Provide the (x, y) coordinate of the cell's center where the given text is located.  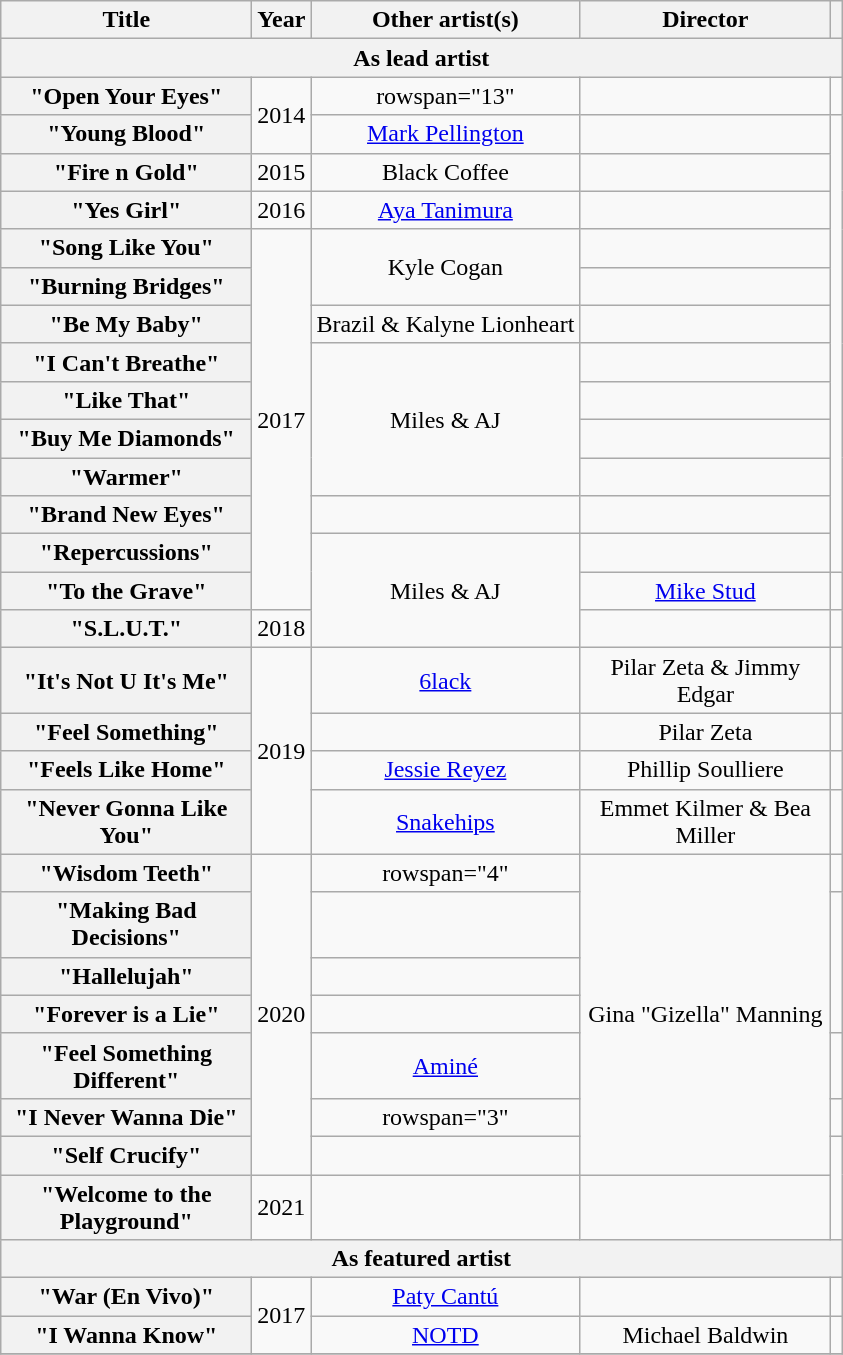
"Fire n Gold" (126, 172)
Jessie Reyez (446, 770)
6lack (446, 680)
"Song Like You" (126, 248)
"Self Crucify" (126, 1155)
Pilar Zeta & Jimmy Edgar (706, 680)
Aya Tanimura (446, 210)
"I Wanna Know" (126, 1335)
Phillip Soulliere (706, 770)
rowspan="4" (446, 873)
"Feel Something Different" (126, 1066)
Pilar Zeta (706, 732)
2018 (282, 629)
Mark Pellington (446, 134)
Michael Baldwin (706, 1335)
Director (706, 20)
As featured artist (422, 1259)
Gina "Gizella" Manning (706, 1014)
Kyle Cogan (446, 267)
"Buy Me Diamonds" (126, 438)
2019 (282, 751)
2014 (282, 115)
Paty Cantú (446, 1297)
"To the Grave" (126, 591)
"Forever is a Lie" (126, 1014)
"Warmer" (126, 477)
"Young Blood" (126, 134)
"Yes Girl" (126, 210)
Other artist(s) (446, 20)
"Like That" (126, 400)
"It's Not U It's Me" (126, 680)
"Welcome to the Playground" (126, 1206)
Snakehips (446, 822)
"Brand New Eyes" (126, 515)
rowspan="3" (446, 1117)
2015 (282, 172)
2016 (282, 210)
"I Never Wanna Die" (126, 1117)
NOTD (446, 1335)
"Repercussions" (126, 553)
Year (282, 20)
"Feel Something" (126, 732)
"S.L.U.T." (126, 629)
"Open Your Eyes" (126, 96)
Brazil & Kalyne Lionheart (446, 324)
"Feels Like Home" (126, 770)
"Burning Bridges" (126, 286)
"Making Bad Decisions" (126, 924)
Title (126, 20)
"I Can't Breathe" (126, 362)
"Hallelujah" (126, 976)
rowspan="13" (446, 96)
"Never Gonna Like You" (126, 822)
As lead artist (422, 58)
Black Coffee (446, 172)
"Wisdom Teeth" (126, 873)
2021 (282, 1206)
Aminé (446, 1066)
Emmet Kilmer & Bea Miller (706, 822)
"War (En Vivo)" (126, 1297)
"Be My Baby" (126, 324)
Mike Stud (706, 591)
2020 (282, 1014)
